Return the [x, y] coordinate for the center point of the cell that contains the specified text.  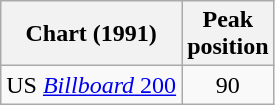
Peakposition [228, 34]
Chart (1991) [92, 34]
US Billboard 200 [92, 85]
90 [228, 85]
